Return (X, Y) of the center of cell containing provided text 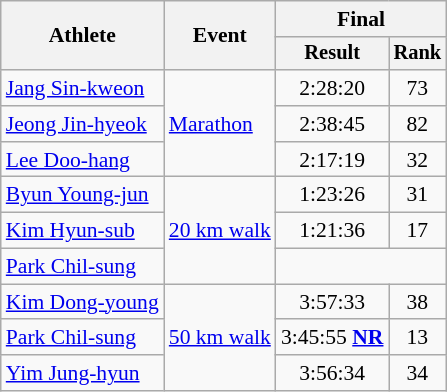
73 (418, 88)
38 (418, 302)
31 (418, 195)
34 (418, 373)
Byun Young-jun (82, 195)
1:23:26 (332, 195)
3:45:55 NR (332, 338)
2:38:45 (332, 124)
Event (220, 36)
20 km walk (220, 230)
Marathon (220, 124)
82 (418, 124)
13 (418, 338)
3:56:34 (332, 373)
Kim Hyun-sub (82, 231)
32 (418, 160)
1:21:36 (332, 231)
Result (332, 54)
3:57:33 (332, 302)
Athlete (82, 36)
2:28:20 (332, 88)
2:17:19 (332, 160)
Jeong Jin-hyeok (82, 124)
50 km walk (220, 338)
Jang Sin-kweon (82, 88)
Final (361, 19)
Rank (418, 54)
Yim Jung-hyun (82, 373)
Lee Doo-hang (82, 160)
Kim Dong-young (82, 302)
17 (418, 231)
